Return (x, y) of the center of cell containing provided text 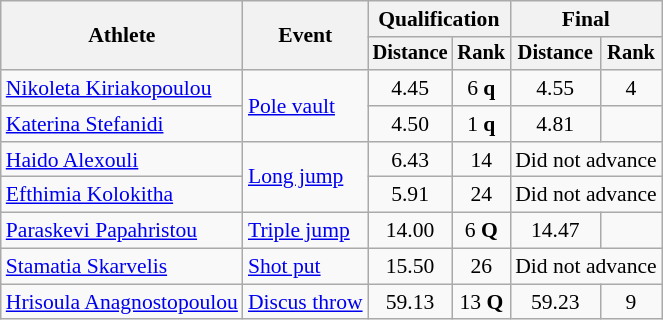
Long jump (306, 178)
Katerina Stefanidi (122, 124)
14.47 (555, 231)
24 (481, 195)
26 (481, 267)
Shot put (306, 267)
9 (630, 302)
14.00 (410, 231)
Discus throw (306, 302)
Event (306, 36)
Paraskevi Papahristou (122, 231)
Triple jump (306, 231)
Efthimia Kolokitha (122, 195)
4.45 (410, 88)
13 Q (481, 302)
15.50 (410, 267)
14 (481, 160)
6 q (481, 88)
4.81 (555, 124)
Hrisoula Anagnostopoulou (122, 302)
6 Q (481, 231)
4.55 (555, 88)
4.50 (410, 124)
4 (630, 88)
Nikoleta Kiriakopoulou (122, 88)
6.43 (410, 160)
59.13 (410, 302)
Qualification (439, 19)
Athlete (122, 36)
1 q (481, 124)
59.23 (555, 302)
Haido Alexouli (122, 160)
Stamatia Skarvelis (122, 267)
Final (586, 19)
5.91 (410, 195)
Pole vault (306, 106)
